Extract the [X, Y] coordinate from the center of the cell holding the provided text.  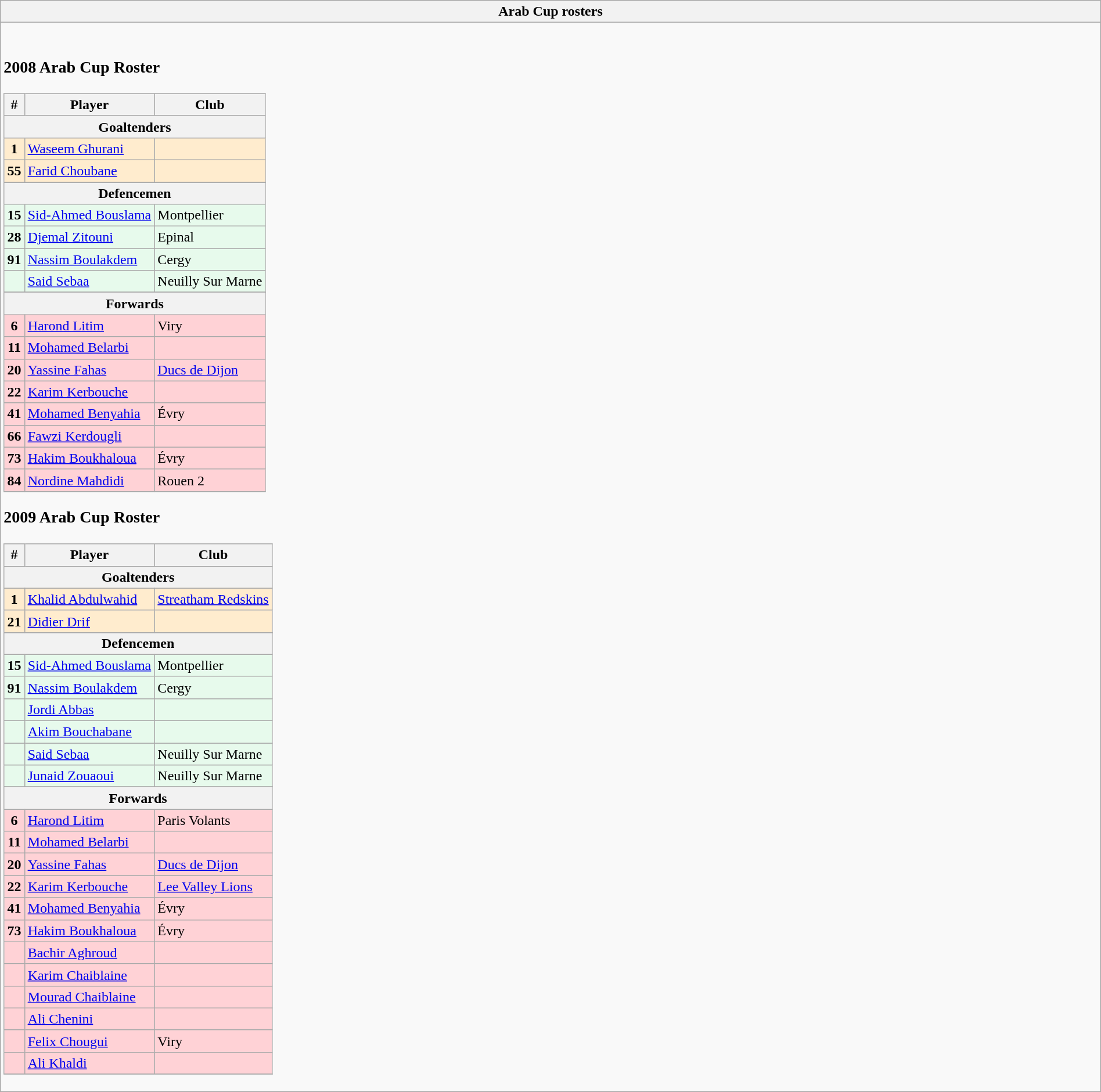
Junaid Zouaoui [89, 776]
Didier Drif [89, 621]
Djemal Zitouni [89, 237]
Nordine Mahdidi [89, 480]
Waseem Ghurani [89, 149]
Ali Khaldi [89, 1063]
Karim Chaiblaine [89, 975]
Streatham Redskins [213, 599]
21 [14, 621]
Mourad Chaiblaine [89, 997]
Khalid Abdulwahid [89, 599]
Farid Choubane [89, 171]
Bachir Aghroud [89, 953]
Lee Valley Lions [213, 886]
66 [14, 436]
Felix Chougui [89, 1041]
Arab Cup rosters [550, 12]
Epinal [210, 237]
Fawzi Kerdougli [89, 436]
Ali Chenini [89, 1019]
Akim Bouchabane [89, 732]
28 [14, 237]
Paris Volants [213, 820]
Jordi Abbas [89, 709]
Rouen 2 [210, 480]
84 [14, 480]
55 [14, 171]
